From the cell containing the given text, extract its center point as [x, y] coordinate. 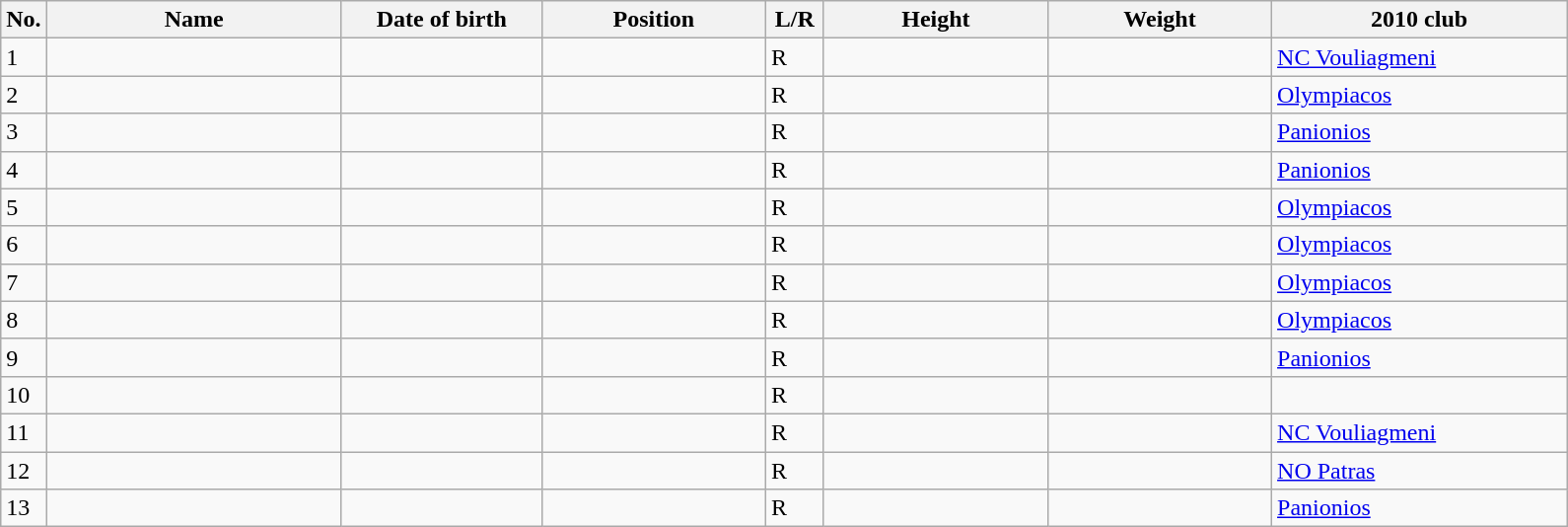
Position [653, 20]
4 [24, 170]
Name [193, 20]
11 [24, 432]
10 [24, 395]
5 [24, 207]
Height [935, 20]
2010 club [1420, 20]
NO Patras [1420, 471]
3 [24, 132]
No. [24, 20]
13 [24, 508]
Date of birth [442, 20]
12 [24, 471]
2 [24, 95]
L/R [795, 20]
Weight [1160, 20]
9 [24, 357]
8 [24, 320]
6 [24, 245]
1 [24, 57]
7 [24, 282]
